Identify which cell holds the provided text, then report its (X, Y) central coordinate. 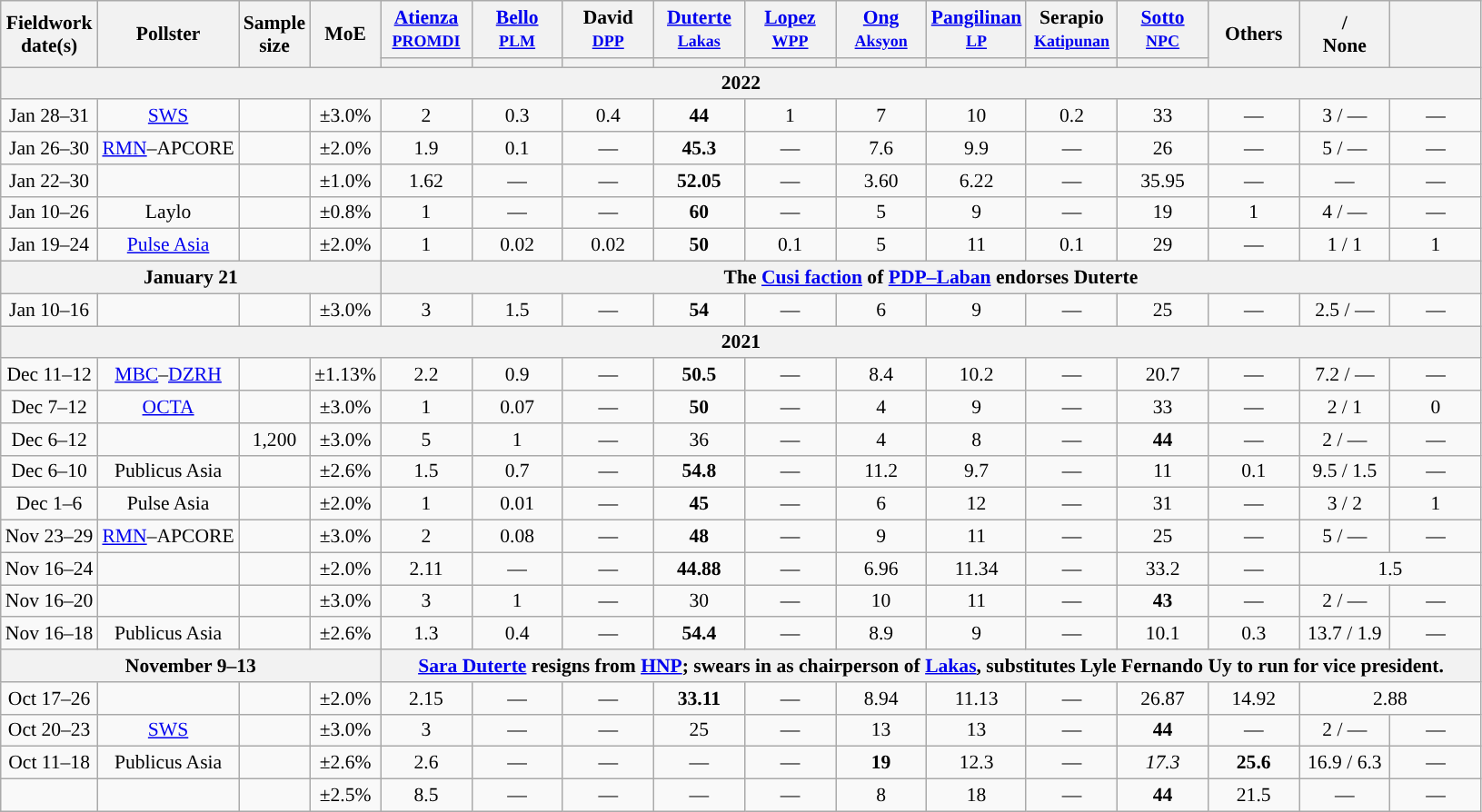
MBC–DZRH (167, 375)
45.3 (699, 148)
Jan 10–16 (49, 310)
9.9 (977, 148)
BelloPLM (517, 29)
4 / — (1345, 213)
26.87 (1163, 698)
25.6 (1254, 763)
30 (699, 601)
SottoNPC (1163, 29)
1.3 (426, 634)
OCTA (167, 407)
1.9 (426, 148)
12 (977, 504)
48 (699, 537)
0.2 (1071, 116)
50.5 (699, 375)
2.2 (426, 375)
Jan 19–24 (49, 245)
2.6 (426, 763)
LopezWPP (790, 29)
Jan 26–30 (49, 148)
2022 (741, 84)
33.2 (1163, 569)
7 (881, 116)
DuterteLakas (699, 29)
Dec 6–10 (49, 471)
/None (1345, 35)
0.01 (517, 504)
29 (1163, 245)
Nov 16–24 (49, 569)
8.9 (881, 634)
±1.0% (345, 181)
17.3 (1163, 763)
Oct 17–26 (49, 698)
0 (1436, 407)
11.13 (977, 698)
45 (699, 504)
7.2 / — (1345, 375)
11.34 (977, 569)
Jan 28–31 (49, 116)
SerapioKatipunan (1071, 29)
The Cusi faction of PDP–Laban endorses Duterte (930, 278)
3.60 (881, 181)
6.22 (977, 181)
Oct 20–23 (49, 730)
16.9 / 6.3 (1345, 763)
60 (699, 213)
2.5 / — (1345, 310)
Dec 1–6 (49, 504)
1 / 1 (1345, 245)
26 (1163, 148)
Jan 22–30 (49, 181)
9.5 / 1.5 (1345, 471)
7.6 (881, 148)
20.7 (1163, 375)
8.5 (426, 796)
10.1 (1163, 634)
2 / 1 (1345, 407)
±1.13% (345, 375)
Dec 11–12 (49, 375)
2.88 (1390, 698)
Others (1254, 35)
0.7 (517, 471)
±2.5% (345, 796)
8.94 (881, 698)
Samplesize (274, 35)
0.07 (517, 407)
Laylo (167, 213)
33.11 (699, 698)
9.7 (977, 471)
54 (699, 310)
Nov 16–20 (49, 601)
54.4 (699, 634)
Dec 7–12 (49, 407)
12.3 (977, 763)
3 / — (1345, 116)
January 21 (191, 278)
2021 (741, 342)
Dec 6–12 (49, 440)
3 / 2 (1345, 504)
Fieldworkdate(s) (49, 35)
10.2 (977, 375)
36 (699, 440)
MoE (345, 35)
6.96 (881, 569)
±0.8% (345, 213)
1,200 (274, 440)
1.62 (426, 181)
52.05 (699, 181)
2.11 (426, 569)
AtienzaPROMDI (426, 29)
11.2 (881, 471)
DavidDPP (608, 29)
Nov 23–29 (49, 537)
8.4 (881, 375)
2.15 (426, 698)
13.7 / 1.9 (1345, 634)
Oct 11–18 (49, 763)
Nov 16–18 (49, 634)
21.5 (1254, 796)
Sara Duterte resigns from HNP; swears in as chairperson of Lakas, substitutes Lyle Fernando Uy to run for vice president. (930, 666)
0.08 (517, 537)
0.9 (517, 375)
54.8 (699, 471)
OngAksyon (881, 29)
14.92 (1254, 698)
31 (1163, 504)
Jan 10–26 (49, 213)
November 9–13 (191, 666)
Pollster (167, 35)
35.95 (1163, 181)
43 (1163, 601)
PangilinanLP (977, 29)
44.88 (699, 569)
18 (977, 796)
